For the text-containing cell, return its midpoint in [x, y] coordinate format. 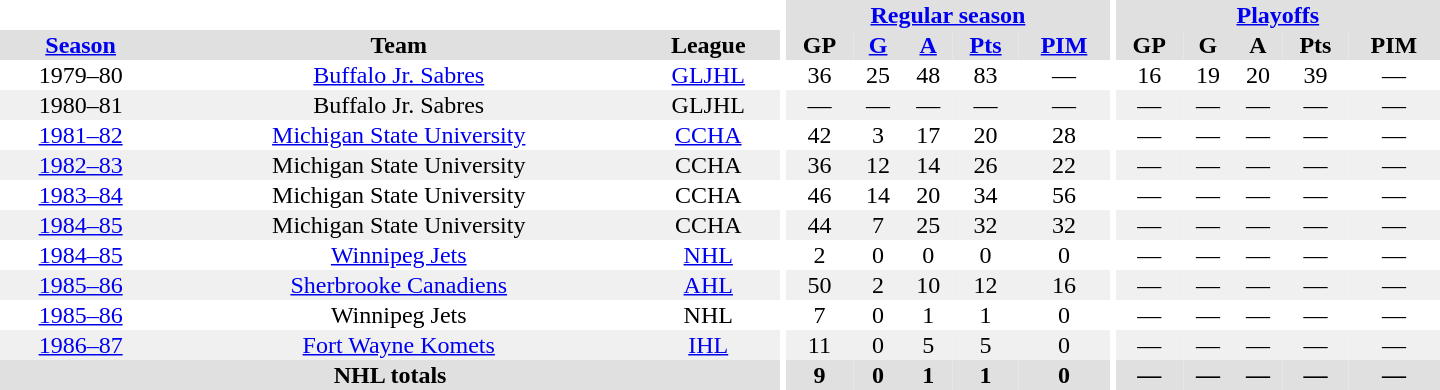
34 [986, 195]
3 [878, 135]
46 [820, 195]
Regular season [948, 15]
Sherbrooke Canadiens [398, 285]
Team [398, 45]
83 [986, 75]
Season [80, 45]
1986–87 [80, 345]
1982–83 [80, 165]
39 [1316, 75]
9 [820, 375]
11 [820, 345]
1983–84 [80, 195]
League [708, 45]
AHL [708, 285]
28 [1064, 135]
NHL totals [390, 375]
42 [820, 135]
17 [928, 135]
Fort Wayne Komets [398, 345]
56 [1064, 195]
Playoffs [1278, 15]
IHL [708, 345]
22 [1064, 165]
10 [928, 285]
44 [820, 225]
1981–82 [80, 135]
50 [820, 285]
1979–80 [80, 75]
48 [928, 75]
19 [1208, 75]
26 [986, 165]
1980–81 [80, 105]
